Detect which cell encompasses the target text, then output its (x, y) center coordinate. 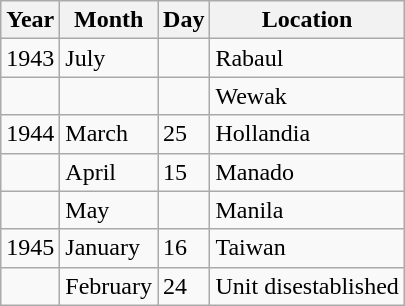
24 (184, 286)
Unit disestablished (307, 286)
16 (184, 248)
Location (307, 20)
Manado (307, 172)
Rabaul (307, 58)
January (109, 248)
Month (109, 20)
April (109, 172)
Day (184, 20)
1944 (30, 134)
1943 (30, 58)
July (109, 58)
Manila (307, 210)
Wewak (307, 96)
Hollandia (307, 134)
February (109, 286)
1945 (30, 248)
Taiwan (307, 248)
25 (184, 134)
May (109, 210)
March (109, 134)
Year (30, 20)
15 (184, 172)
